Locate the cell with the specified text and output its [x, y] center coordinate. 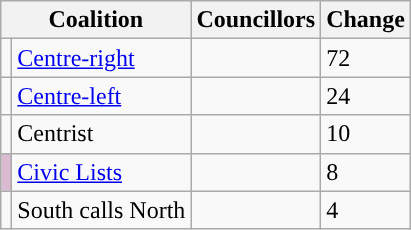
4 [366, 210]
Centre-right [102, 58]
Councillors [256, 20]
Civic Lists [102, 172]
Centrist [102, 134]
Coalition [96, 20]
72 [366, 58]
24 [366, 96]
South calls North [102, 210]
Change [366, 20]
Centre-left [102, 96]
10 [366, 134]
8 [366, 172]
